Scan for the cell matching the given text and deliver its [x, y] coordinate at center. 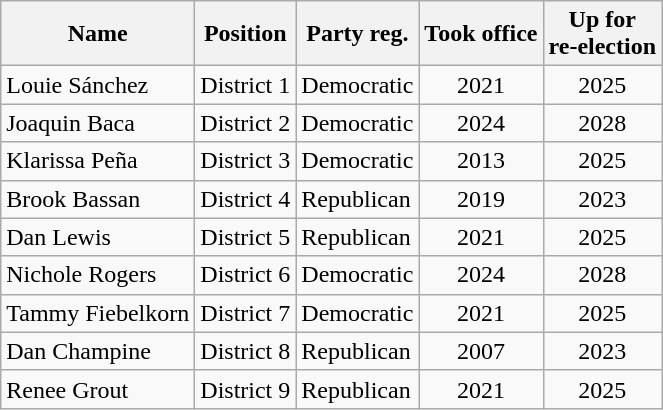
2013 [481, 161]
Up forre-election [602, 34]
Dan Lewis [98, 237]
2007 [481, 351]
Louie Sánchez [98, 85]
Nichole Rogers [98, 275]
Brook Bassan [98, 199]
Dan Champine [98, 351]
District 7 [246, 313]
District 8 [246, 351]
Position [246, 34]
District 5 [246, 237]
Tammy Fiebelkorn [98, 313]
Party reg. [358, 34]
District 2 [246, 123]
District 9 [246, 389]
Joaquin Baca [98, 123]
Took office [481, 34]
District 6 [246, 275]
Renee Grout [98, 389]
2019 [481, 199]
Klarissa Peña [98, 161]
District 3 [246, 161]
District 1 [246, 85]
District 4 [246, 199]
Name [98, 34]
